Output the [x, y] coordinate of the center of the cell containing the given text.  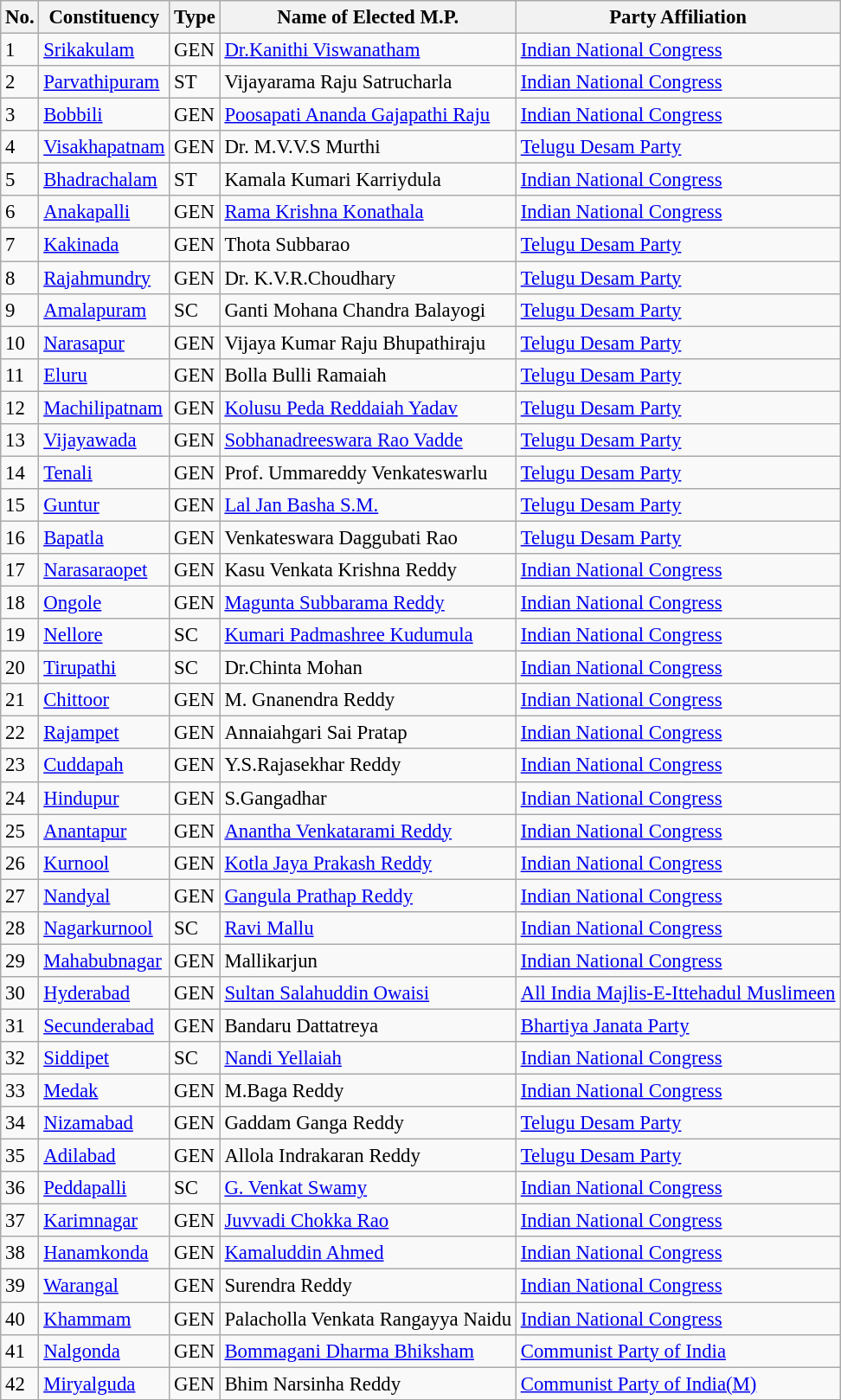
21 [20, 700]
38 [20, 1254]
8 [20, 278]
7 [20, 245]
Parvathipuram [104, 82]
Bandaru Dattatreya [368, 1025]
1 [20, 50]
Bhim Narsinha Reddy [368, 1384]
13 [20, 440]
Kasu Venkata Krishna Reddy [368, 570]
Sultan Salahuddin Owaisi [368, 993]
Nellore [104, 635]
Rama Krishna Konathala [368, 212]
Rajahmundry [104, 278]
Adilabad [104, 1156]
16 [20, 537]
34 [20, 1123]
Cuddapah [104, 766]
Guntur [104, 505]
14 [20, 472]
No. [20, 17]
Name of Elected M.P. [368, 17]
Eluru [104, 375]
5 [20, 180]
Type [195, 17]
Vijayawada [104, 440]
39 [20, 1286]
29 [20, 960]
28 [20, 928]
Y.S.Rajasekhar Reddy [368, 766]
Kumari Padmashree Kudumula [368, 635]
Bhadrachalam [104, 180]
11 [20, 375]
Bapatla [104, 537]
35 [20, 1156]
10 [20, 343]
40 [20, 1319]
Kurnool [104, 863]
Medak [104, 1091]
Dr. M.V.V.S Murthi [368, 147]
Nagarkurnool [104, 928]
Kamala Kumari Karriydula [368, 180]
41 [20, 1351]
Hanamkonda [104, 1254]
Bobbili [104, 115]
Dr.Chinta Mohan [368, 668]
Juvvadi Chokka Rao [368, 1221]
Nalgonda [104, 1351]
33 [20, 1091]
Venkateswara Daggubati Rao [368, 537]
Kotla Jaya Prakash Reddy [368, 863]
Ganti Mohana Chandra Balayogi [368, 310]
Srikakulam [104, 50]
Palacholla Venkata Rangayya Naidu [368, 1319]
Lal Jan Basha S.M. [368, 505]
37 [20, 1221]
Bommagani Dharma Bhiksham [368, 1351]
Amalapuram [104, 310]
Communist Party of India(M) [677, 1384]
G. Venkat Swamy [368, 1188]
23 [20, 766]
Miryalguda [104, 1384]
Vijaya Kumar Raju Bhupathiraju [368, 343]
Mallikarjun [368, 960]
17 [20, 570]
Magunta Subbarama Reddy [368, 603]
Siddipet [104, 1058]
Vijayarama Raju Satrucharla [368, 82]
Poosapati Ananda Gajapathi Raju [368, 115]
Dr.Kanithi Viswanatham [368, 50]
All India Majlis-E-Ittehadul Muslimeen [677, 993]
22 [20, 733]
Gaddam Ganga Reddy [368, 1123]
Chittoor [104, 700]
Surendra Reddy [368, 1286]
Annaiahgari Sai Pratap [368, 733]
Anantapur [104, 831]
26 [20, 863]
Secunderabad [104, 1025]
Constituency [104, 17]
Allola Indrakaran Reddy [368, 1156]
Dr. K.V.R.Choudhary [368, 278]
30 [20, 993]
Bolla Bulli Ramaiah [368, 375]
3 [20, 115]
Nizamabad [104, 1123]
Kakinada [104, 245]
Thota Subbarao [368, 245]
Nandyal [104, 896]
Anakapalli [104, 212]
25 [20, 831]
Gangula Prathap Reddy [368, 896]
Warangal [104, 1286]
4 [20, 147]
Hyderabad [104, 993]
32 [20, 1058]
24 [20, 798]
2 [20, 82]
M.Baga Reddy [368, 1091]
Narasaraopet [104, 570]
Ravi Mallu [368, 928]
42 [20, 1384]
Nandi Yellaiah [368, 1058]
Prof. Ummareddy Venkateswarlu [368, 472]
36 [20, 1188]
Narasapur [104, 343]
Peddapalli [104, 1188]
Khammam [104, 1319]
Communist Party of India [677, 1351]
19 [20, 635]
9 [20, 310]
6 [20, 212]
18 [20, 603]
Anantha Venkatarami Reddy [368, 831]
Kamaluddin Ahmed [368, 1254]
Sobhanadreeswara Rao Vadde [368, 440]
Visakhapatnam [104, 147]
12 [20, 408]
Hindupur [104, 798]
Tirupathi [104, 668]
Party Affiliation [677, 17]
Tenali [104, 472]
20 [20, 668]
Bhartiya Janata Party [677, 1025]
Machilipatnam [104, 408]
M. Gnanendra Reddy [368, 700]
Kolusu Peda Reddaiah Yadav [368, 408]
S.Gangadhar [368, 798]
Mahabubnagar [104, 960]
Karimnagar [104, 1221]
31 [20, 1025]
27 [20, 896]
Rajampet [104, 733]
15 [20, 505]
Ongole [104, 603]
